Output the (X, Y) coordinate of the center of the cell containing the given text.  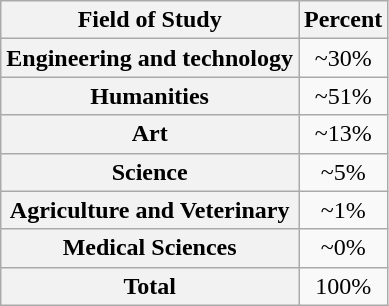
~1% (344, 210)
~0% (344, 248)
Humanities (150, 96)
~30% (344, 58)
Agriculture and Veterinary (150, 210)
Medical Sciences (150, 248)
Art (150, 134)
~51% (344, 96)
100% (344, 286)
Percent (344, 20)
~13% (344, 134)
Field of Study (150, 20)
~5% (344, 172)
Engineering and technology (150, 58)
Science (150, 172)
Total (150, 286)
